Scan for the cell matching the given text and deliver its [x, y] coordinate at center. 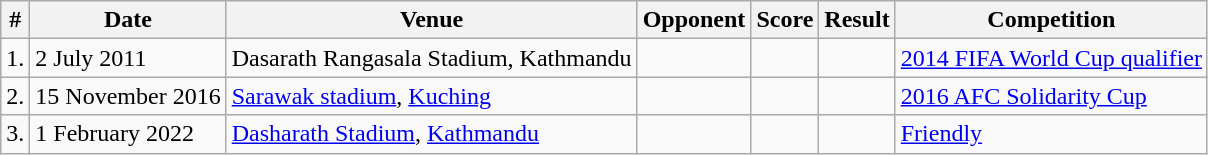
# [16, 20]
Dasharath Stadium, Kathmandu [432, 134]
Dasarath Rangasala Stadium, Kathmandu [432, 58]
2 July 2011 [128, 58]
2014 FIFA World Cup qualifier [1051, 58]
Competition [1051, 20]
1. [16, 58]
1 February 2022 [128, 134]
2016 AFC Solidarity Cup [1051, 96]
Result [857, 20]
Sarawak stadium, Kuching [432, 96]
Friendly [1051, 134]
2. [16, 96]
Date [128, 20]
Opponent [694, 20]
Venue [432, 20]
3. [16, 134]
Score [785, 20]
15 November 2016 [128, 96]
